Return the [x, y] coordinate for the center point of the cell that contains the specified text.  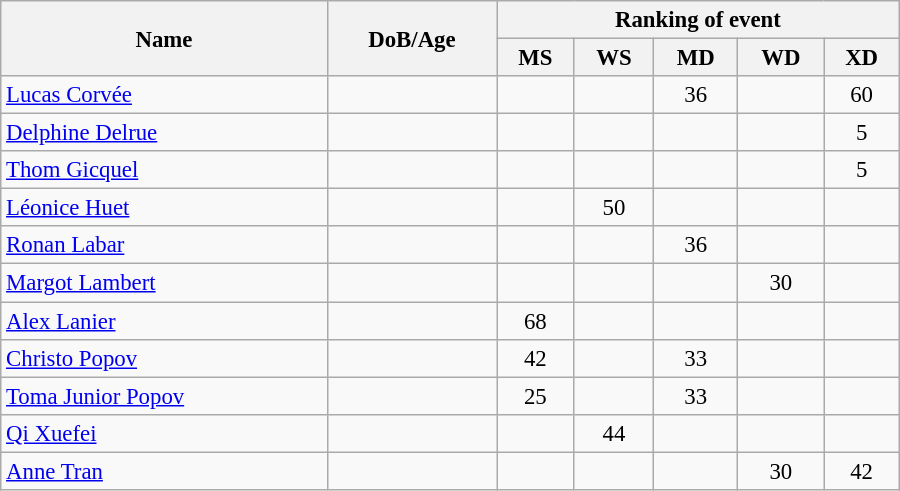
XD [862, 58]
MS [536, 58]
Léonice Huet [164, 208]
MD [696, 58]
Thom Gicquel [164, 170]
68 [536, 321]
Lucas Corvée [164, 95]
Christo Popov [164, 358]
Delphine Delrue [164, 133]
WD [781, 58]
Toma Junior Popov [164, 396]
Margot Lambert [164, 283]
Anne Tran [164, 471]
Name [164, 38]
50 [614, 208]
Qi Xuefei [164, 433]
DoB/Age [412, 38]
25 [536, 396]
Ronan Labar [164, 245]
44 [614, 433]
WS [614, 58]
60 [862, 95]
Ranking of event [698, 20]
Alex Lanier [164, 321]
